Scan for the cell matching the given text and deliver its (X, Y) coordinate at center. 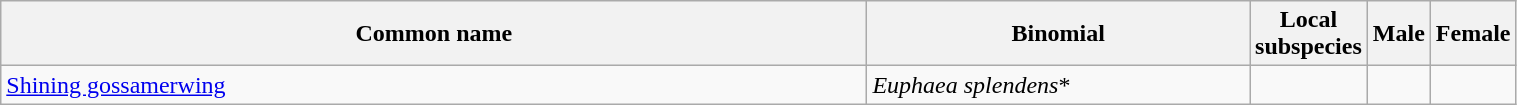
Female (1473, 34)
Local subspecies (1309, 34)
Male (1398, 34)
Binomial (1058, 34)
Common name (434, 34)
Euphaea splendens* (1058, 85)
Shining gossamerwing (434, 85)
